Determine the [x, y] coordinate at the center of the cell enclosing the given text.  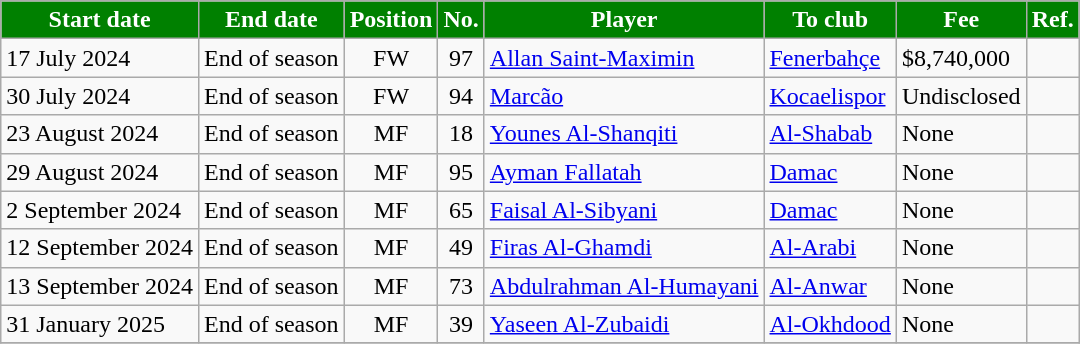
Start date [100, 20]
29 August 2024 [100, 172]
Ayman Fallatah [624, 172]
$8,740,000 [961, 58]
Marcão [624, 96]
No. [461, 20]
Faisal Al-Sibyani [624, 210]
13 September 2024 [100, 286]
73 [461, 286]
Younes Al-Shanqiti [624, 134]
Fee [961, 20]
Allan Saint-Maximin [624, 58]
2 September 2024 [100, 210]
Ref. [1052, 20]
To club [830, 20]
End date [271, 20]
Al-Shabab [830, 134]
Al-Anwar [830, 286]
30 July 2024 [100, 96]
23 August 2024 [100, 134]
94 [461, 96]
Yaseen Al-Zubaidi [624, 324]
65 [461, 210]
31 January 2025 [100, 324]
49 [461, 248]
Abdulrahman Al-Humayani [624, 286]
39 [461, 324]
Al-Arabi [830, 248]
97 [461, 58]
18 [461, 134]
Player [624, 20]
Position [391, 20]
17 July 2024 [100, 58]
Undisclosed [961, 96]
Al-Okhdood [830, 324]
12 September 2024 [100, 248]
Kocaelispor [830, 96]
Firas Al-Ghamdi [624, 248]
Fenerbahçe [830, 58]
95 [461, 172]
